Search for the cell housing the specified text and yield its [X, Y] center coordinate. 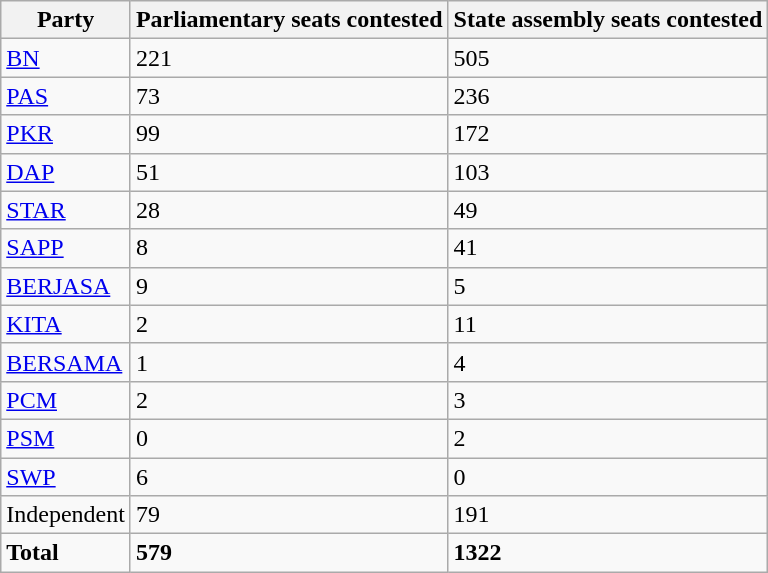
PSM [66, 438]
8 [289, 248]
4 [608, 362]
579 [289, 553]
PCM [66, 400]
STAR [66, 210]
BERSAMA [66, 362]
28 [289, 210]
Parliamentary seats contested [289, 20]
79 [289, 515]
State assembly seats contested [608, 20]
BERJASA [66, 286]
KITA [66, 324]
51 [289, 172]
BN [66, 58]
191 [608, 515]
505 [608, 58]
9 [289, 286]
Party [66, 20]
PKR [66, 134]
3 [608, 400]
Independent [66, 515]
236 [608, 96]
SWP [66, 477]
172 [608, 134]
5 [608, 286]
73 [289, 96]
103 [608, 172]
1322 [608, 553]
SAPP [66, 248]
221 [289, 58]
6 [289, 477]
1 [289, 362]
99 [289, 134]
DAP [66, 172]
Total [66, 553]
PAS [66, 96]
11 [608, 324]
49 [608, 210]
41 [608, 248]
